Locate the cell with the specified text and output its (x, y) center coordinate. 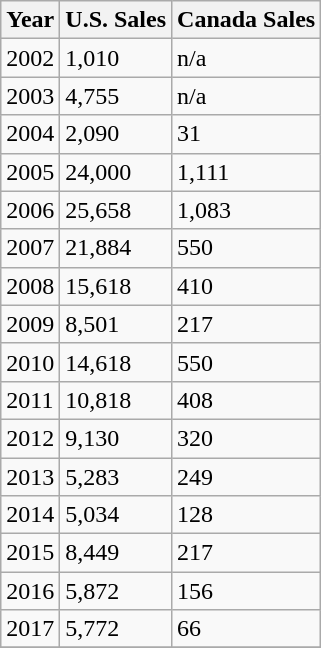
Canada Sales (246, 20)
2007 (30, 248)
2013 (30, 477)
2016 (30, 591)
2015 (30, 553)
320 (246, 438)
2017 (30, 629)
408 (246, 400)
14,618 (116, 362)
5,283 (116, 477)
410 (246, 286)
5,034 (116, 515)
66 (246, 629)
U.S. Sales (116, 20)
Year (30, 20)
10,818 (116, 400)
1,111 (246, 172)
1,083 (246, 210)
2004 (30, 134)
2005 (30, 172)
2003 (30, 96)
4,755 (116, 96)
25,658 (116, 210)
8,501 (116, 324)
128 (246, 515)
2010 (30, 362)
8,449 (116, 553)
156 (246, 591)
249 (246, 477)
2009 (30, 324)
2011 (30, 400)
2008 (30, 286)
24,000 (116, 172)
2014 (30, 515)
2002 (30, 58)
2006 (30, 210)
2,090 (116, 134)
21,884 (116, 248)
1,010 (116, 58)
5,772 (116, 629)
5,872 (116, 591)
31 (246, 134)
9,130 (116, 438)
2012 (30, 438)
15,618 (116, 286)
